Return the [X, Y] coordinate for the center point of the cell that contains the specified text.  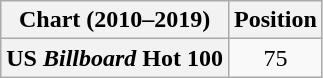
75 [276, 58]
Chart (2010–2019) [115, 20]
Position [276, 20]
US Billboard Hot 100 [115, 58]
